Return the [X, Y] coordinate for the center point of the cell that contains the specified text.  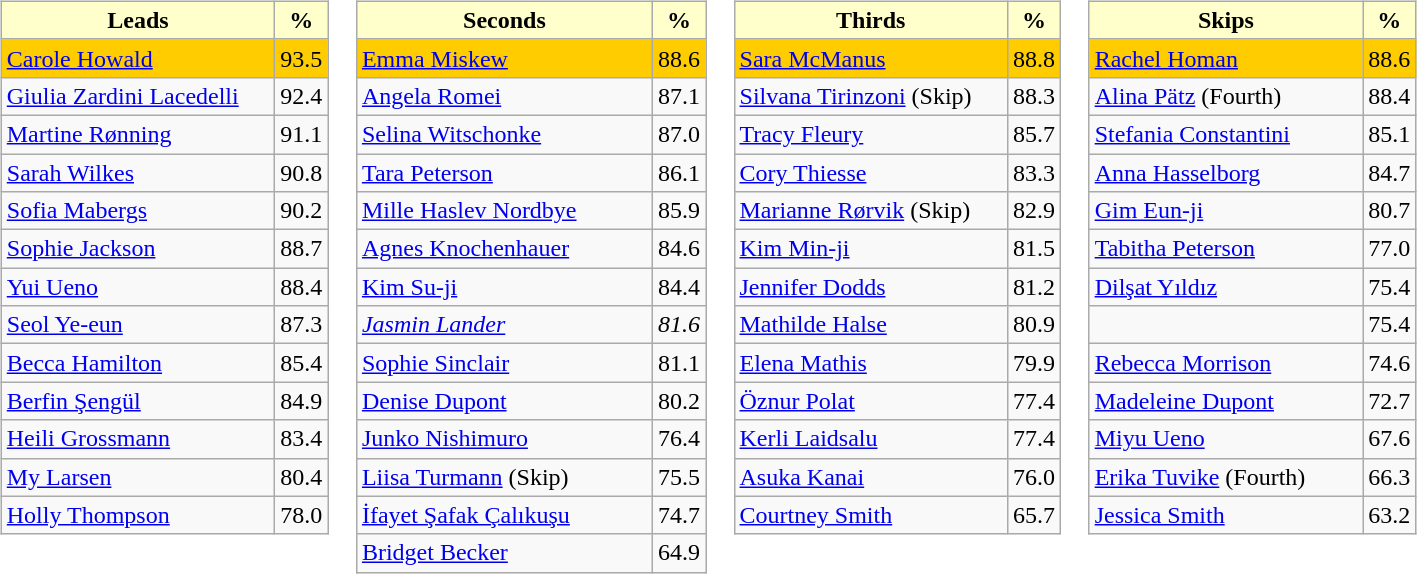
Leads [138, 20]
Martine Rønning [138, 134]
87.0 [678, 134]
Bridget Becker [504, 553]
84.7 [1390, 173]
Alina Pätz (Fourth) [1226, 96]
Miyu Ueno [1226, 439]
64.9 [678, 553]
Kerli Laidsalu [871, 439]
Sophie Sinclair [504, 363]
74.6 [1390, 363]
80.4 [302, 477]
Angela Romei [504, 96]
88.3 [1034, 96]
77.0 [1390, 249]
66.3 [1390, 477]
Jasmin Lander [504, 325]
79.9 [1034, 363]
65.7 [1034, 515]
63.2 [1390, 515]
Agnes Knochenhauer [504, 249]
Liisa Turmann (Skip) [504, 477]
85.9 [678, 211]
Holly Thompson [138, 515]
75.5 [678, 477]
91.1 [302, 134]
Tracy Fleury [871, 134]
83.3 [1034, 173]
Sara McManus [871, 58]
Emma Miskew [504, 58]
Anna Hasselborg [1226, 173]
Kim Min-ji [871, 249]
Stefania Constantini [1226, 134]
76.0 [1034, 477]
76.4 [678, 439]
85.1 [1390, 134]
Seconds [504, 20]
Jennifer Dodds [871, 287]
85.7 [1034, 134]
Cory Thiesse [871, 173]
81.5 [1034, 249]
83.4 [302, 439]
80.9 [1034, 325]
Rebecca Morrison [1226, 363]
İfayet Şafak Çalıkuşu [504, 515]
Skips [1226, 20]
90.8 [302, 173]
Tabitha Peterson [1226, 249]
Mathilde Halse [871, 325]
85.4 [302, 363]
Berfin Şengül [138, 401]
80.2 [678, 401]
82.9 [1034, 211]
Silvana Tirinzoni (Skip) [871, 96]
81.1 [678, 363]
72.7 [1390, 401]
87.1 [678, 96]
Madeleine Dupont [1226, 401]
Jessica Smith [1226, 515]
Courtney Smith [871, 515]
Becca Hamilton [138, 363]
Mille Haslev Nordbye [504, 211]
88.8 [1034, 58]
81.6 [678, 325]
Sophie Jackson [138, 249]
Carole Howald [138, 58]
87.3 [302, 325]
93.5 [302, 58]
Yui Ueno [138, 287]
Öznur Polat [871, 401]
81.2 [1034, 287]
Thirds [871, 20]
88.7 [302, 249]
Denise Dupont [504, 401]
90.2 [302, 211]
Kim Su-ji [504, 287]
Giulia Zardini Lacedelli [138, 96]
84.4 [678, 287]
Seol Ye-eun [138, 325]
Gim Eun-ji [1226, 211]
Marianne Rørvik (Skip) [871, 211]
Junko Nishimuro [504, 439]
80.7 [1390, 211]
Selina Witschonke [504, 134]
Sofia Mabergs [138, 211]
92.4 [302, 96]
67.6 [1390, 439]
84.6 [678, 249]
78.0 [302, 515]
Rachel Homan [1226, 58]
74.7 [678, 515]
Elena Mathis [871, 363]
86.1 [678, 173]
My Larsen [138, 477]
84.9 [302, 401]
Tara Peterson [504, 173]
Dilşat Yıldız [1226, 287]
Erika Tuvike (Fourth) [1226, 477]
Sarah Wilkes [138, 173]
Heili Grossmann [138, 439]
Asuka Kanai [871, 477]
